Detect which cell encompasses the target text, then output its [x, y] center coordinate. 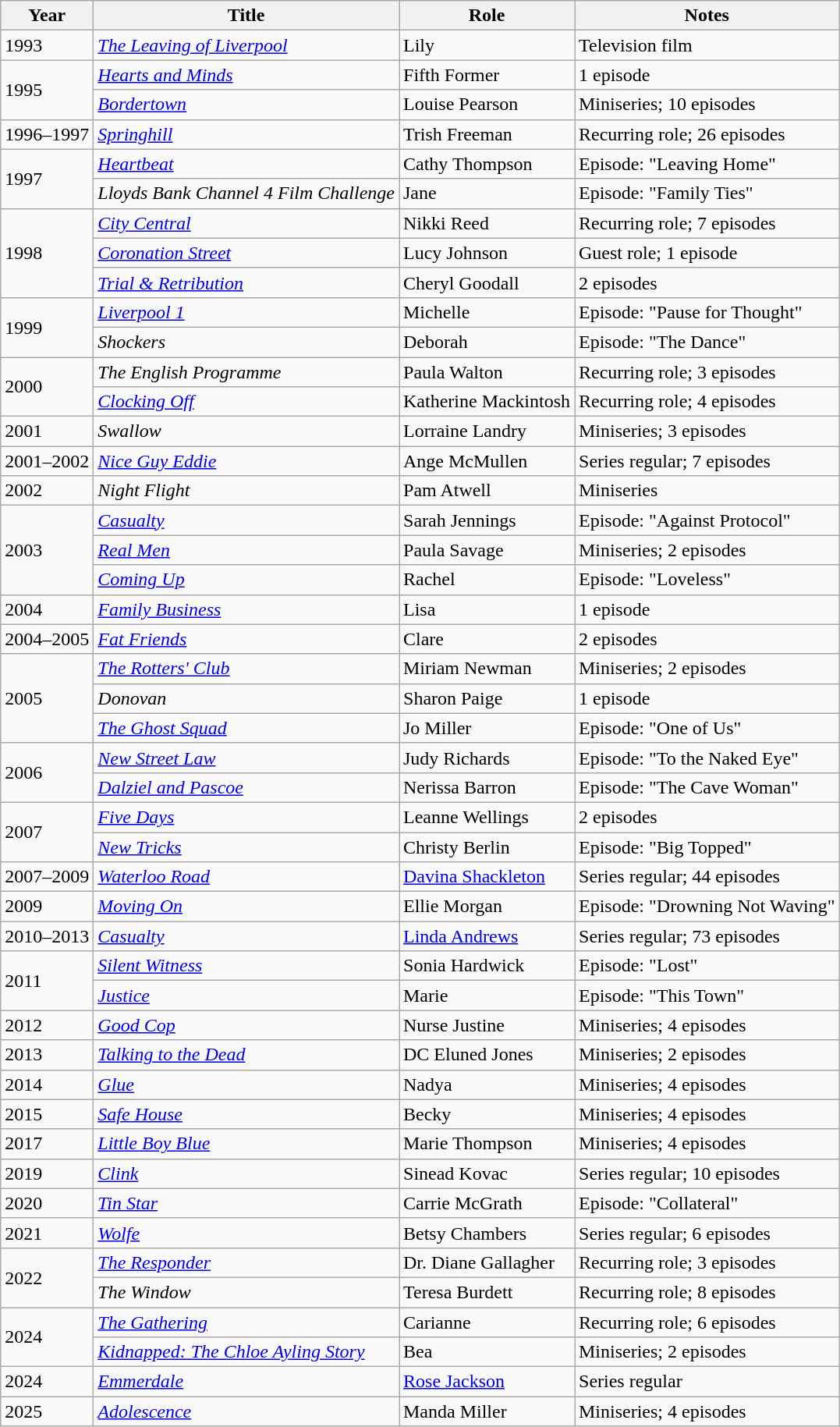
Waterloo Road [246, 877]
Deborah [487, 342]
2006 [47, 772]
2011 [47, 981]
The Gathering [246, 1322]
Year [47, 16]
2021 [47, 1233]
Jo Miller [487, 728]
Teresa Burdett [487, 1292]
Sarah Jennings [487, 520]
Clocking Off [246, 402]
Clink [246, 1173]
2004 [47, 609]
Talking to the Dead [246, 1055]
Lisa [487, 609]
Michelle [487, 312]
Sharon Paige [487, 698]
Guest role; 1 episode [707, 253]
Family Business [246, 609]
Rachel [487, 580]
Carrie McGrath [487, 1203]
Silent Witness [246, 966]
Adolescence [246, 1411]
Cathy Thompson [487, 164]
2001–2002 [47, 461]
2019 [47, 1173]
Liverpool 1 [246, 312]
Ellie Morgan [487, 907]
New Tricks [246, 847]
2013 [47, 1055]
Episode: "Against Protocol" [707, 520]
Heartbeat [246, 164]
Lorraine Landry [487, 431]
1993 [47, 45]
Miniseries; 10 episodes [707, 105]
New Street Law [246, 758]
Episode: "The Dance" [707, 342]
Jane [487, 193]
Lloyds Bank Channel 4 Film Challenge [246, 193]
Nikki Reed [487, 223]
Series regular; 6 episodes [707, 1233]
Nice Guy Eddie [246, 461]
2012 [47, 1025]
City Central [246, 223]
Hearts and Minds [246, 75]
Notes [707, 16]
2022 [47, 1277]
2007–2009 [47, 877]
Miriam Newman [487, 669]
Safe House [246, 1114]
Sinead Kovac [487, 1173]
1997 [47, 179]
2009 [47, 907]
2015 [47, 1114]
Manda Miller [487, 1411]
The Leaving of Liverpool [246, 45]
2002 [47, 491]
Marie Thompson [487, 1144]
Marie [487, 996]
Episode: "Leaving Home" [707, 164]
2010–2013 [47, 936]
Episode: "This Town" [707, 996]
Episode: "Family Ties" [707, 193]
Episode: "To the Naked Eye" [707, 758]
Lucy Johnson [487, 253]
Episode: "Pause for Thought" [707, 312]
Television film [707, 45]
Series regular [707, 1382]
Swallow [246, 431]
2025 [47, 1411]
Coronation Street [246, 253]
Nadya [487, 1084]
Little Boy Blue [246, 1144]
Episode: "Drowning Not Waving" [707, 907]
2014 [47, 1084]
1995 [47, 90]
Series regular; 10 episodes [707, 1173]
Paula Savage [487, 550]
Judy Richards [487, 758]
Episode: "One of Us" [707, 728]
Ange McMullen [487, 461]
2017 [47, 1144]
Cheryl Goodall [487, 282]
Five Days [246, 817]
Trial & Retribution [246, 282]
Recurring role; 6 episodes [707, 1322]
Trish Freeman [487, 134]
Moving On [246, 907]
2001 [47, 431]
Tin Star [246, 1203]
Episode: "The Cave Woman" [707, 787]
Real Men [246, 550]
Rose Jackson [487, 1382]
1999 [47, 327]
Night Flight [246, 491]
Katherine Mackintosh [487, 402]
Kidnapped: The Chloe Ayling Story [246, 1352]
Becky [487, 1114]
Wolfe [246, 1233]
The Window [246, 1292]
Carianne [487, 1322]
Dalziel and Pascoe [246, 787]
Linda Andrews [487, 936]
Recurring role; 7 episodes [707, 223]
The Responder [246, 1262]
Miniseries [707, 491]
Episode: "Big Topped" [707, 847]
Role [487, 16]
The Rotters' Club [246, 669]
Justice [246, 996]
DC Eluned Jones [487, 1055]
1998 [47, 253]
Paula Walton [487, 372]
Lily [487, 45]
1996–1997 [47, 134]
Series regular; 73 episodes [707, 936]
Fifth Former [487, 75]
Leanne Wellings [487, 817]
2004–2005 [47, 639]
Emmerdale [246, 1382]
Christy Berlin [487, 847]
Bordertown [246, 105]
Shockers [246, 342]
Springhill [246, 134]
2005 [47, 698]
2020 [47, 1203]
Series regular; 44 episodes [707, 877]
Nerissa Barron [487, 787]
2003 [47, 550]
Louise Pearson [487, 105]
Nurse Justine [487, 1025]
Pam Atwell [487, 491]
Dr. Diane Gallagher [487, 1262]
Episode: "Loveless" [707, 580]
Davina Shackleton [487, 877]
Miniseries; 3 episodes [707, 431]
Episode: "Collateral" [707, 1203]
Sonia Hardwick [487, 966]
2000 [47, 387]
Title [246, 16]
Good Cop [246, 1025]
Clare [487, 639]
The English Programme [246, 372]
Glue [246, 1084]
Series regular; 7 episodes [707, 461]
2007 [47, 832]
The Ghost Squad [246, 728]
Recurring role; 4 episodes [707, 402]
Fat Friends [246, 639]
Coming Up [246, 580]
Recurring role; 8 episodes [707, 1292]
Episode: "Lost" [707, 966]
Donovan [246, 698]
Bea [487, 1352]
Recurring role; 26 episodes [707, 134]
Betsy Chambers [487, 1233]
